Return [x, y] of the center of cell containing provided text 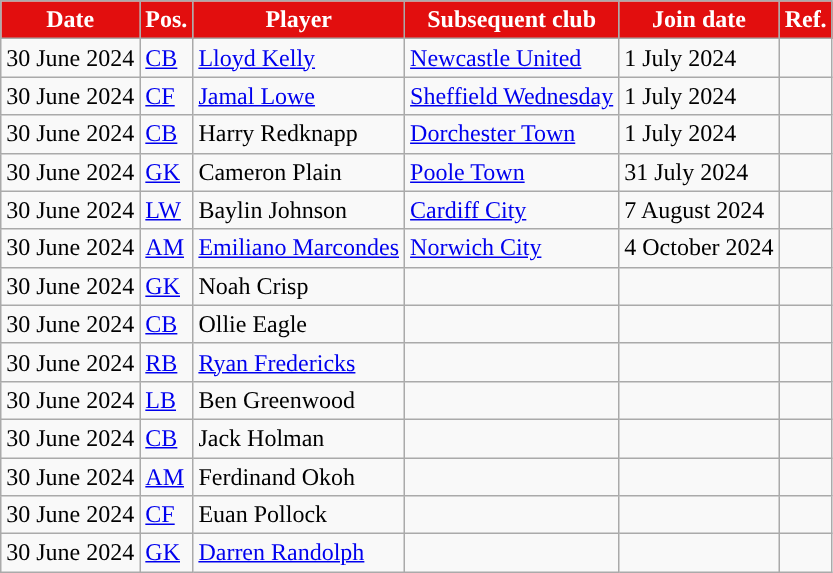
Ferdinand Okoh [299, 477]
Player [299, 20]
Baylin Johnson [299, 210]
Cameron Plain [299, 172]
4 October 2024 [699, 248]
Lloyd Kelly [299, 58]
Cardiff City [512, 210]
Newcastle United [512, 58]
31 July 2024 [699, 172]
Join date [699, 20]
Subsequent club [512, 20]
Jack Holman [299, 438]
Dorchester Town [512, 134]
7 August 2024 [699, 210]
Ollie Eagle [299, 324]
Harry Redknapp [299, 134]
Jamal Lowe [299, 96]
Date [70, 20]
Pos. [166, 20]
RB [166, 362]
Ben Greenwood [299, 400]
Norwich City [512, 248]
Euan Pollock [299, 515]
Ryan Fredericks [299, 362]
Ref. [806, 20]
Poole Town [512, 172]
Noah Crisp [299, 286]
LW [166, 210]
Emiliano Marcondes [299, 248]
Darren Randolph [299, 553]
Sheffield Wednesday [512, 96]
LB [166, 400]
